Provide the (x, y) coordinate of the cell's center where the given text is located.  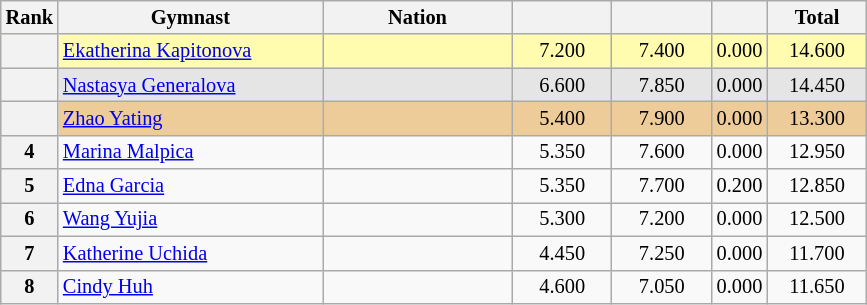
7.600 (662, 152)
Marina Malpica (190, 152)
12.850 (817, 186)
5 (30, 186)
4.450 (562, 253)
14.600 (817, 51)
0.200 (740, 186)
7.850 (662, 85)
7.700 (662, 186)
5.300 (562, 219)
6.600 (562, 85)
7.400 (662, 51)
7 (30, 253)
7.050 (662, 287)
14.450 (817, 85)
6 (30, 219)
Ekatherina Kapitonova (190, 51)
Edna Garcia (190, 186)
Rank (30, 17)
11.650 (817, 287)
Wang Yujia (190, 219)
11.700 (817, 253)
Cindy Huh (190, 287)
7.900 (662, 118)
13.300 (817, 118)
12.500 (817, 219)
Total (817, 17)
Gymnast (190, 17)
12.950 (817, 152)
4 (30, 152)
8 (30, 287)
4.600 (562, 287)
Katherine Uchida (190, 253)
7.250 (662, 253)
Zhao Yating (190, 118)
5.400 (562, 118)
Nation (418, 17)
Nastasya Generalova (190, 85)
